Find where the given text appears and provide that cell's center as (X, Y) coordinate. 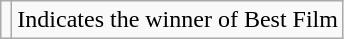
Indicates the winner of Best Film (178, 20)
